Search for the cell housing the specified text and yield its (x, y) center coordinate. 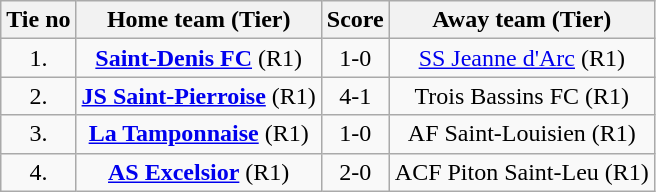
Score (355, 20)
AS Excelsior (R1) (198, 172)
3. (38, 134)
AF Saint-Louisien (R1) (522, 134)
4-1 (355, 96)
SS Jeanne d'Arc (R1) (522, 58)
ACF Piton Saint-Leu (R1) (522, 172)
Home team (Tier) (198, 20)
1. (38, 58)
Saint-Denis FC (R1) (198, 58)
JS Saint-Pierroise (R1) (198, 96)
Trois Bassins FC (R1) (522, 96)
4. (38, 172)
2. (38, 96)
Tie no (38, 20)
2-0 (355, 172)
La Tamponnaise (R1) (198, 134)
Away team (Tier) (522, 20)
